Output the [X, Y] coordinate of the center of the cell containing the given text.  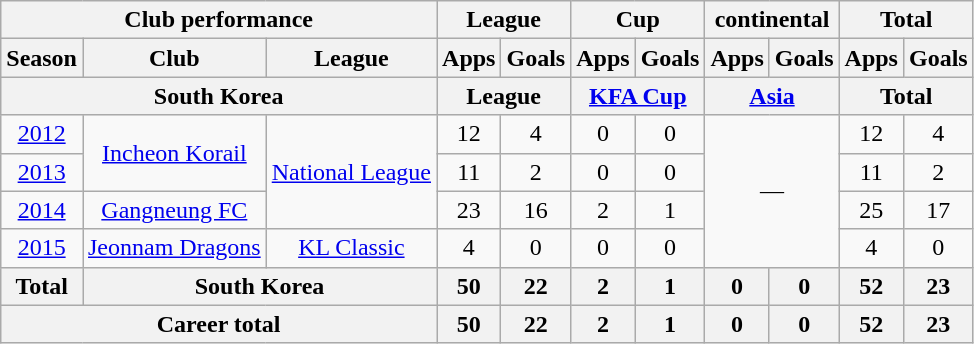
25 [871, 210]
2014 [42, 210]
2012 [42, 134]
Jeonnam Dragons [174, 248]
17 [938, 210]
National League [351, 172]
KFA Cup [638, 96]
Career total [219, 324]
— [772, 191]
Club [174, 58]
continental [772, 20]
Season [42, 58]
Asia [772, 96]
Gangneung FC [174, 210]
KL Classic [351, 248]
Cup [638, 20]
2013 [42, 172]
2015 [42, 248]
Incheon Korail [174, 153]
Club performance [219, 20]
16 [536, 210]
